From the cell containing the given text, extract its center point as [x, y] coordinate. 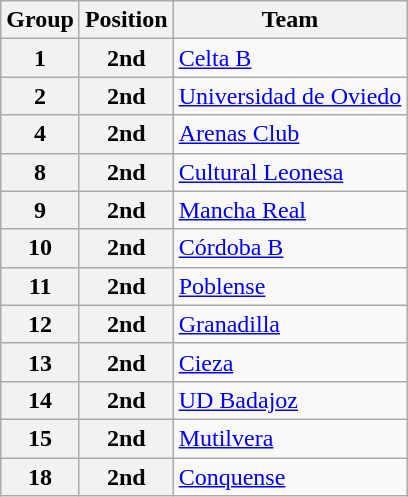
10 [40, 248]
12 [40, 324]
18 [40, 477]
4 [40, 134]
Cultural Leonesa [290, 172]
Universidad de Oviedo [290, 96]
Mutilvera [290, 438]
Celta B [290, 58]
Mancha Real [290, 210]
9 [40, 210]
Team [290, 20]
Position [126, 20]
Conquense [290, 477]
11 [40, 286]
Poblense [290, 286]
15 [40, 438]
2 [40, 96]
Granadilla [290, 324]
8 [40, 172]
Cieza [290, 362]
Group [40, 20]
Arenas Club [290, 134]
14 [40, 400]
13 [40, 362]
1 [40, 58]
Córdoba B [290, 248]
UD Badajoz [290, 400]
